For the text-containing cell, return its midpoint in (x, y) coordinate format. 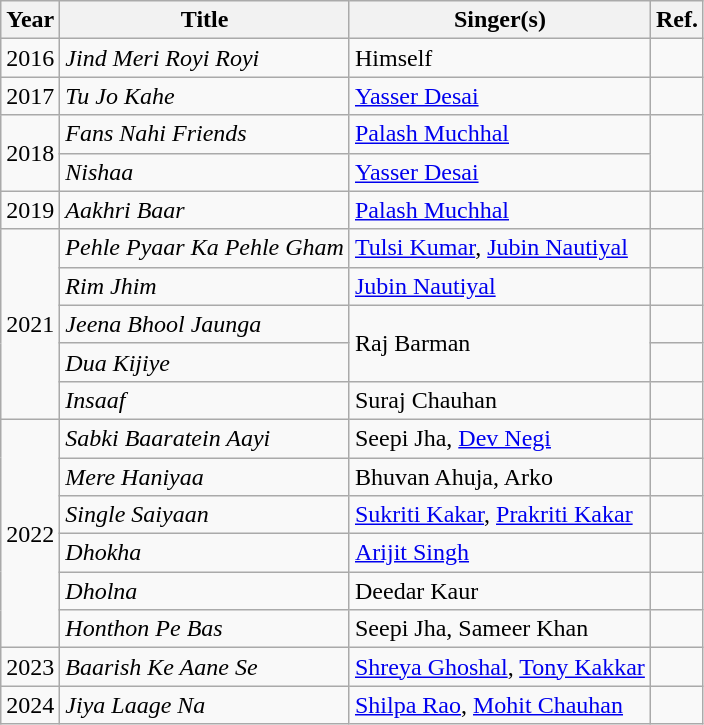
Sukriti Kakar, Prakriti Kakar (500, 515)
Rim Jhim (205, 286)
Shilpa Rao, Mohit Chauhan (500, 705)
2018 (30, 153)
Seepi Jha, Sameer Khan (500, 629)
Year (30, 20)
Seepi Jha, Dev Negi (500, 438)
Sabki Baaratein Aayi (205, 438)
2024 (30, 705)
Single Saiyaan (205, 515)
Honthon Pe Bas (205, 629)
Nishaa (205, 172)
Aakhri Baar (205, 210)
Jubin Nautiyal (500, 286)
Dhokha (205, 553)
Dua Kijiye (205, 362)
Title (205, 20)
2019 (30, 210)
Bhuvan Ahuja, Arko (500, 477)
Himself (500, 58)
Dholna (205, 591)
2022 (30, 533)
2016 (30, 58)
Jiya Laage Na (205, 705)
Pehle Pyaar Ka Pehle Gham (205, 248)
Raj Barman (500, 343)
Mere Haniyaa (205, 477)
Jind Meri Royi Royi (205, 58)
Baarish Ke Aane Se (205, 667)
Fans Nahi Friends (205, 134)
2023 (30, 667)
Jeena Bhool Jaunga (205, 324)
Tulsi Kumar, Jubin Nautiyal (500, 248)
Deedar Kaur (500, 591)
2021 (30, 324)
Insaaf (205, 400)
Tu Jo Kahe (205, 96)
Singer(s) (500, 20)
Suraj Chauhan (500, 400)
Arijit Singh (500, 553)
Shreya Ghoshal, Tony Kakkar (500, 667)
2017 (30, 96)
Ref. (676, 20)
